Provide the [X, Y] coordinate of the cell's center where the given text is located.  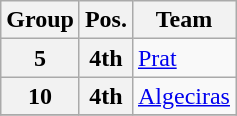
Team [184, 20]
Pos. [106, 20]
Group [40, 20]
Algeciras [184, 96]
10 [40, 96]
Prat [184, 58]
5 [40, 58]
